From the cell containing the given text, extract its center point as [x, y] coordinate. 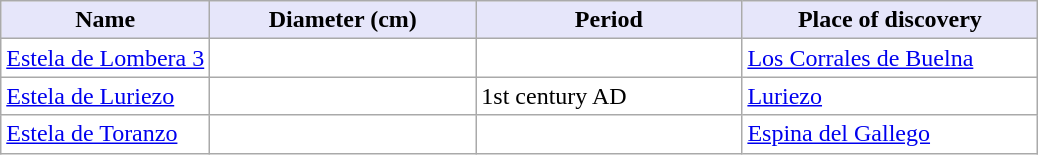
Diameter (cm) [343, 20]
Name [106, 20]
Luriezo [890, 96]
Period [609, 20]
1st century AD [609, 96]
Espina del Gallego [890, 134]
Place of discovery [890, 20]
Los Corrales de Buelna [890, 58]
Estela de Luriezo [106, 96]
Estela de Toranzo [106, 134]
Estela de Lombera 3 [106, 58]
